Provide the (x, y) coordinate of the cell's center where the given text is located.  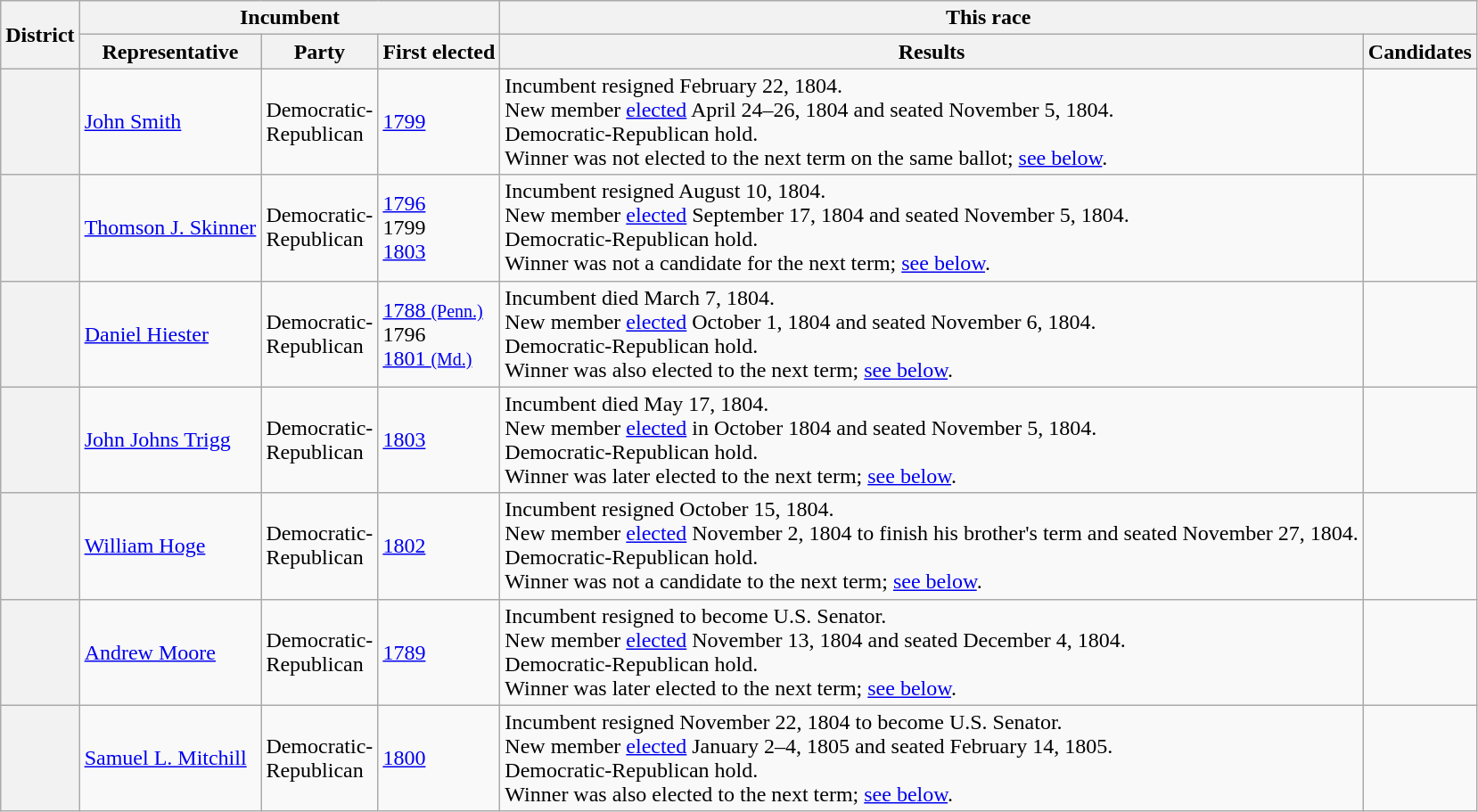
District (40, 35)
John Johns Trigg (170, 440)
1796 1799 1803 (439, 228)
First elected (439, 52)
1789 (439, 652)
Thomson J. Skinner (170, 228)
Party (319, 52)
1802 (439, 545)
Andrew Moore (170, 652)
Daniel Hiester (170, 333)
This race (989, 18)
Candidates (1419, 52)
1799 (439, 121)
Representative (170, 52)
William Hoge (170, 545)
1803 (439, 440)
John Smith (170, 121)
Results (932, 52)
1800 (439, 758)
Incumbent (290, 18)
1788 (Penn.)1796 1801 (Md.) (439, 333)
Samuel L. Mitchill (170, 758)
